Provide the (X, Y) coordinate of the cell's center where the given text is located.  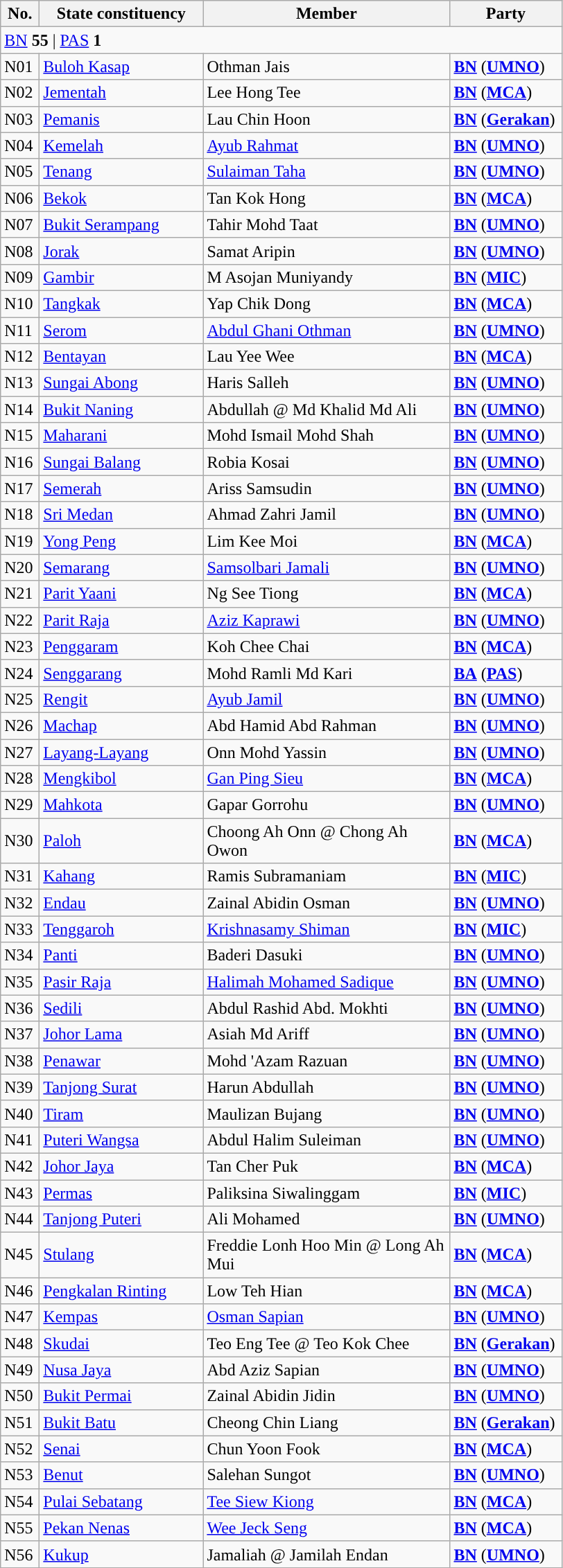
Mengkibol (121, 779)
Bukit Naning (121, 409)
Pasir Raja (121, 982)
Penawar (121, 1061)
Semerah (121, 488)
Member (327, 14)
Senggarang (121, 673)
N14 (20, 409)
Bukit Permai (121, 1396)
N13 (20, 383)
N28 (20, 779)
Mahkota (121, 805)
Johor Lama (121, 1034)
N29 (20, 805)
Cheong Chin Liang (327, 1422)
Mohd 'Azam Razuan (327, 1061)
Pemanis (121, 119)
Ayub Jamil (327, 699)
N46 (20, 1291)
Jementah (121, 93)
N51 (20, 1422)
Koh Chee Chai (327, 646)
Krishnasamy Shiman (327, 929)
State constituency (121, 14)
N38 (20, 1061)
Ahmad Zahri Jamil (327, 515)
N41 (20, 1140)
N44 (20, 1219)
N15 (20, 436)
N50 (20, 1396)
N36 (20, 1008)
Rengit (121, 699)
N34 (20, 955)
Ng See Tiong (327, 594)
Tahir Mohd Taat (327, 224)
Yong Peng (121, 541)
Onn Mohd Yassin (327, 752)
N26 (20, 725)
Gan Ping Sieu (327, 779)
Tenang (121, 172)
N18 (20, 515)
N02 (20, 93)
Skudai (121, 1344)
Bekok (121, 198)
N30 (20, 841)
Wee Jeck Seng (327, 1528)
Puteri Wangsa (121, 1140)
Jamaliah @ Jamilah Endan (327, 1554)
Abdul Halim Suleiman (327, 1140)
Abdul Rashid Abd. Mokhti (327, 1008)
Ramis Subramaniam (327, 877)
Yap Chik Dong (327, 303)
N52 (20, 1449)
Lee Hong Tee (327, 93)
Penggaram (121, 646)
Osman Sapian (327, 1317)
Maulizan Bujang (327, 1113)
Sri Medan (121, 515)
Gapar Gorrohu (327, 805)
N42 (20, 1166)
N10 (20, 303)
Lau Chin Hoon (327, 119)
Maharani (121, 436)
Abdul Ghani Othman (327, 331)
Paliksina Siwalinggam (327, 1192)
Halimah Mohamed Sadique (327, 982)
Teo Eng Tee @ Teo Kok Chee (327, 1344)
Semarang (121, 567)
N39 (20, 1087)
N17 (20, 488)
N21 (20, 594)
N23 (20, 646)
Machap (121, 725)
BA (PAS) (506, 673)
Stulang (121, 1256)
Tiram (121, 1113)
Salehan Sungot (327, 1475)
N53 (20, 1475)
Layang-Layang (121, 752)
Parit Yaani (121, 594)
Kemelah (121, 146)
Serom (121, 331)
Lau Yee Wee (327, 357)
N56 (20, 1554)
Zainal Abidin Jidin (327, 1396)
N11 (20, 331)
Baderi Dasuki (327, 955)
Bukit Serampang (121, 224)
N37 (20, 1034)
Freddie Lonh Hoo Min @ Long Ah Mui (327, 1256)
Senai (121, 1449)
N12 (20, 357)
Pengkalan Rinting (121, 1291)
Low Teh Hian (327, 1291)
N35 (20, 982)
Tan Kok Hong (327, 198)
Lim Kee Moi (327, 541)
N27 (20, 752)
Johor Jaya (121, 1166)
Bentayan (121, 357)
Tangkak (121, 303)
N31 (20, 877)
Gambir (121, 277)
N08 (20, 251)
Sulaiman Taha (327, 172)
Asiah Md Ariff (327, 1034)
Tenggaroh (121, 929)
N03 (20, 119)
Bukit Batu (121, 1422)
N55 (20, 1528)
Samat Aripin (327, 251)
Abd Aziz Sapian (327, 1370)
Haris Salleh (327, 383)
Ali Mohamed (327, 1219)
Ariss Samsudin (327, 488)
N20 (20, 567)
Sungai Abong (121, 383)
Robia Kosai (327, 462)
Choong Ah Onn @ Chong Ah Owon (327, 841)
N04 (20, 146)
Ayub Rahmat (327, 146)
N09 (20, 277)
Othman Jais (327, 67)
N43 (20, 1192)
N47 (20, 1317)
Panti (121, 955)
Kukup (121, 1554)
Sedili (121, 1008)
N32 (20, 903)
Abdullah @ Md Khalid Md Ali (327, 409)
Tee Siew Kiong (327, 1501)
Tanjong Surat (121, 1087)
N54 (20, 1501)
N19 (20, 541)
Mohd Ramli Md Kari (327, 673)
N48 (20, 1344)
Pulai Sebatang (121, 1501)
Party (506, 14)
BN 55 | PAS 1 (281, 40)
Harun Abdullah (327, 1087)
Pekan Nenas (121, 1528)
N22 (20, 620)
N07 (20, 224)
Benut (121, 1475)
N05 (20, 172)
N06 (20, 198)
N24 (20, 673)
Endau (121, 903)
Tanjong Puteri (121, 1219)
N45 (20, 1256)
Kempas (121, 1317)
Abd Hamid Abd Rahman (327, 725)
N16 (20, 462)
Jorak (121, 251)
Samsolbari Jamali (327, 567)
Paloh (121, 841)
N25 (20, 699)
No. (20, 14)
N49 (20, 1370)
Zainal Abidin Osman (327, 903)
N40 (20, 1113)
Mohd Ismail Mohd Shah (327, 436)
Aziz Kaprawi (327, 620)
Buloh Kasap (121, 67)
Chun Yoon Fook (327, 1449)
Nusa Jaya (121, 1370)
Tan Cher Puk (327, 1166)
Permas (121, 1192)
Sungai Balang (121, 462)
M Asojan Muniyandy (327, 277)
N33 (20, 929)
Kahang (121, 877)
N01 (20, 67)
Parit Raja (121, 620)
